Capture the cell that displays the provided text and extract its [X, Y] central coordinate. 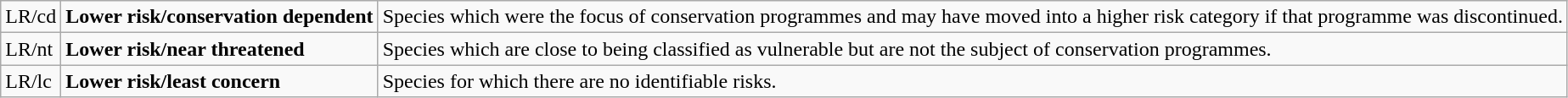
Species for which there are no identifiable risks. [973, 81]
Lower risk/conservation dependent [219, 17]
LR/lc [31, 81]
Species which were the focus of conservation programmes and may have moved into a higher risk category if that programme was discontinued. [973, 17]
LR/cd [31, 17]
Lower risk/near threatened [219, 49]
Lower risk/least concern [219, 81]
LR/nt [31, 49]
Species which are close to being classified as vulnerable but are not the subject of conservation programmes. [973, 49]
